Determine the [x, y] coordinate at the center of the cell enclosing the given text.  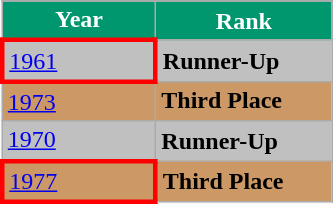
Year [79, 21]
1961 [79, 60]
1977 [79, 180]
1973 [79, 101]
Rank [244, 21]
1970 [79, 141]
